Locate the cell with the specified text and output its [X, Y] center coordinate. 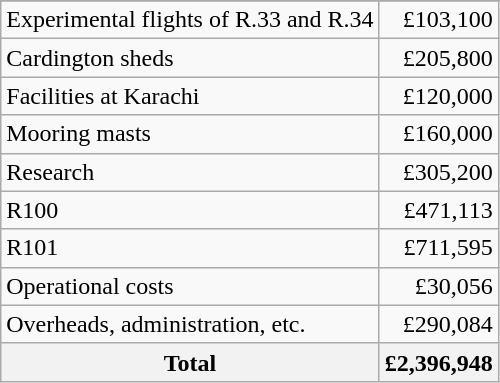
Cardington sheds [190, 58]
Total [190, 362]
Facilities at Karachi [190, 96]
Overheads, administration, etc. [190, 324]
£103,100 [438, 20]
Mooring masts [190, 134]
R100 [190, 210]
£471,113 [438, 210]
Operational costs [190, 286]
Research [190, 172]
£711,595 [438, 248]
R101 [190, 248]
£290,084 [438, 324]
£120,000 [438, 96]
£2,396,948 [438, 362]
Experimental flights of R.33 and R.34 [190, 20]
£30,056 [438, 286]
£205,800 [438, 58]
£305,200 [438, 172]
£160,000 [438, 134]
